Detect which cell encompasses the target text, then output its (X, Y) center coordinate. 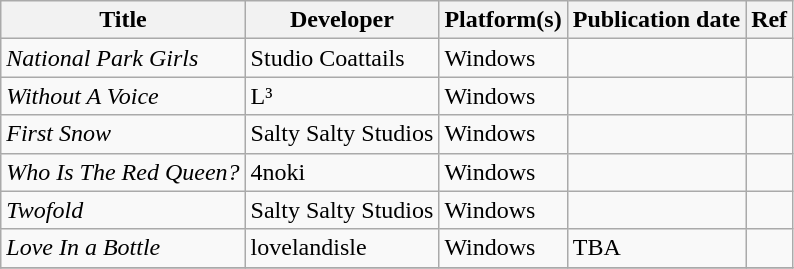
TBA (656, 248)
Twofold (123, 210)
National Park Girls (123, 58)
Platform(s) (503, 20)
Who Is The Red Queen? (123, 172)
Love In a Bottle (123, 248)
Developer (342, 20)
lovelandisle (342, 248)
Ref (770, 20)
First Snow (123, 134)
Title (123, 20)
Studio Coattails (342, 58)
Without A Voice (123, 96)
4noki (342, 172)
Publication date (656, 20)
L³ (342, 96)
